Scan for the cell matching the given text and deliver its (X, Y) coordinate at center. 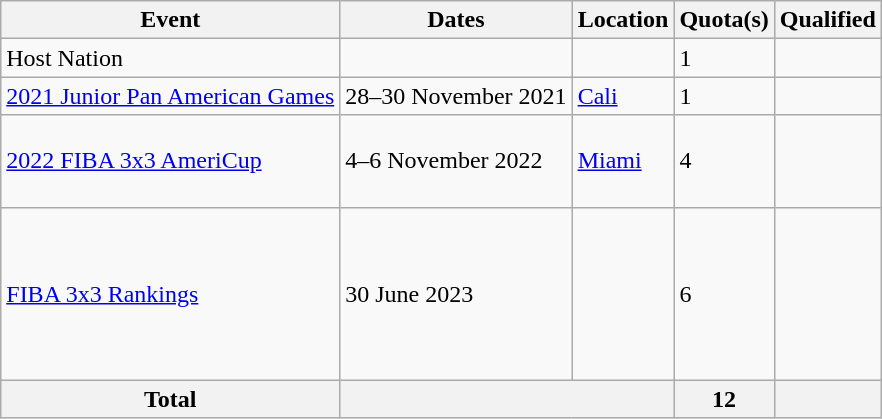
6 (724, 294)
Cali (623, 96)
Quota(s) (724, 20)
12 (724, 399)
4–6 November 2022 (456, 161)
Dates (456, 20)
2021 Junior Pan American Games (170, 96)
Qualified (828, 20)
Location (623, 20)
Miami (623, 161)
Total (170, 399)
Event (170, 20)
30 June 2023 (456, 294)
Host Nation (170, 58)
4 (724, 161)
FIBA 3x3 Rankings (170, 294)
28–30 November 2021 (456, 96)
2022 FIBA 3x3 AmeriCup (170, 161)
